For the text-containing cell, return its midpoint in [x, y] coordinate format. 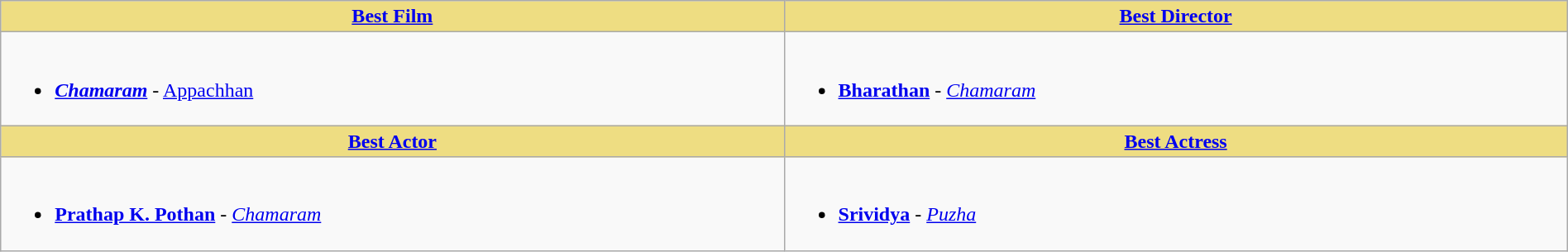
Prathap K. Pothan - Chamaram [392, 203]
Best Director [1176, 17]
Best Actor [392, 141]
Chamaram - Appachhan [392, 79]
Srividya - Puzha [1176, 203]
Best Actress [1176, 141]
Bharathan - Chamaram [1176, 79]
Best Film [392, 17]
